Capture the cell that displays the provided text and extract its [x, y] central coordinate. 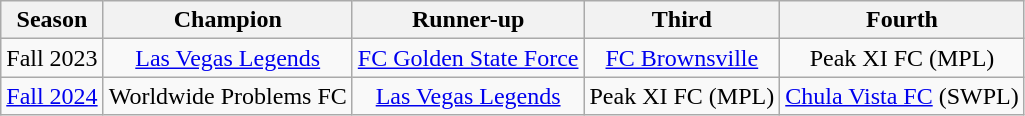
Runner-up [468, 20]
Worldwide Problems FC [228, 96]
Season [52, 20]
FC Brownsville [682, 58]
Chula Vista FC (SWPL) [902, 96]
Third [682, 20]
Fall 2024 [52, 96]
Fourth [902, 20]
Champion [228, 20]
Fall 2023 [52, 58]
FC Golden State Force [468, 58]
